Pinpoint the cell where the given text exists, returning its (X, Y) midpoint coordinate. 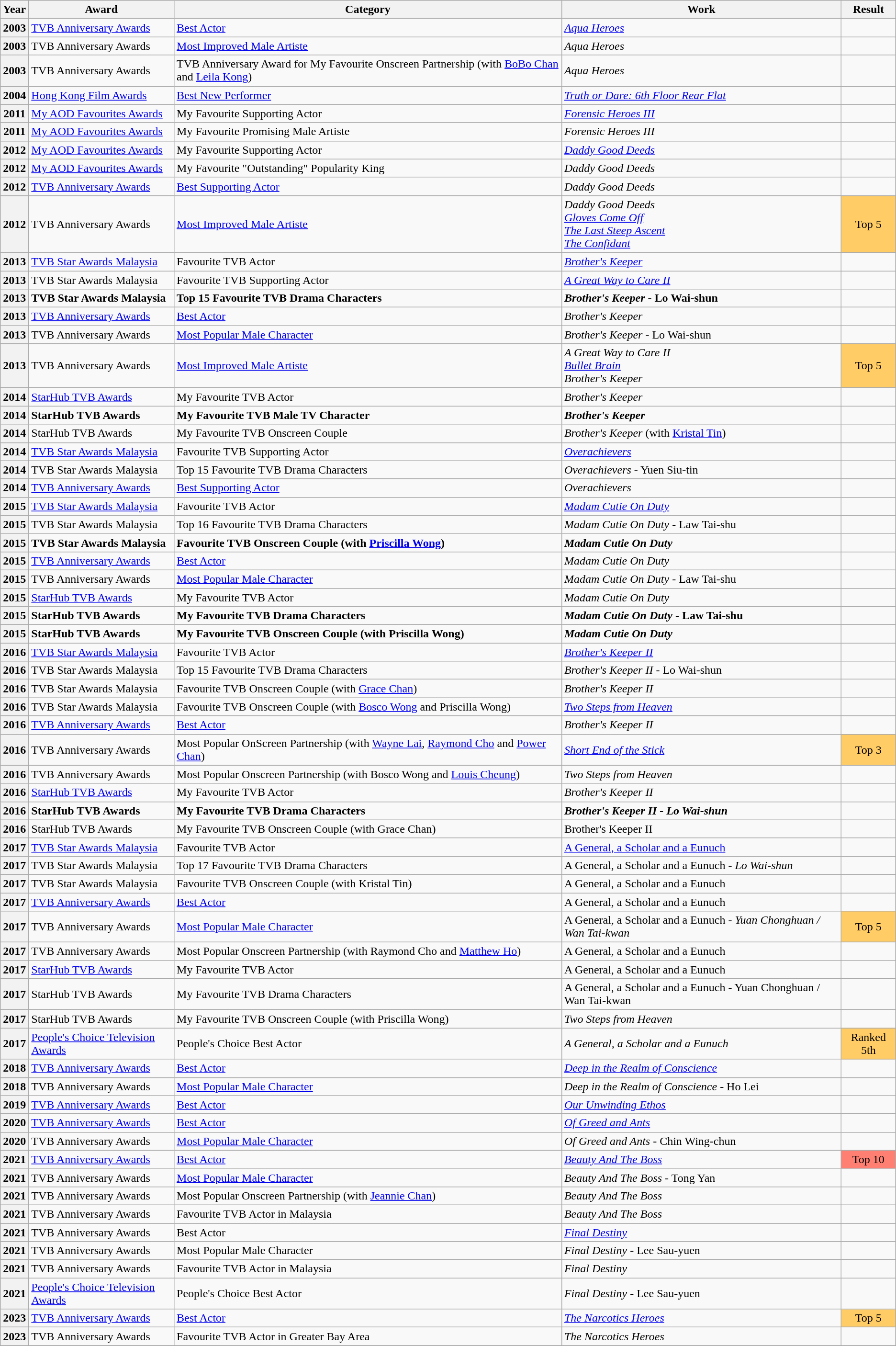
Favourite TVB Onscreen Couple (with Priscilla Wong) (368, 543)
2019 (14, 1105)
Work (701, 10)
Result (868, 10)
Best New Performer (368, 95)
Ranked 5th (868, 1044)
Hong Kong Film Awards (101, 95)
Most Popular Onscreen Partnership (with Bosco Wong and Louis Cheung) (368, 774)
Favourite TVB Onscreen Couple (with Bosco Wong and Priscilla Wong) (368, 707)
Most Popular Onscreen Partnership (with Raymond Cho and Matthew Ho) (368, 951)
Top 3 (868, 750)
Of Greed and Ants - Chin Wing-chun (701, 1141)
My Favourite "Outstanding" Popularity King (368, 168)
Top 16 Favourite TVB Drama Characters (368, 524)
My Favourite Promising Male Artiste (368, 132)
Favourite TVB Actor in Greater Bay Area (368, 1336)
Most Popular OnScreen Partnership (with Wayne Lai, Raymond Cho and Power Chan) (368, 750)
Deep in the Realm of Conscience - Ho Lei (701, 1086)
Top 10 (868, 1159)
Category (368, 10)
Most Popular Onscreen Partnership (with Jeannie Chan) (368, 1196)
TVB Anniversary Award for My Favourite Onscreen Partnership (with BoBo Chan and Leila Kong) (368, 71)
Top 17 Favourite TVB Drama Characters (368, 865)
My Favourite TVB Onscreen Couple (368, 433)
Deep in the Realm of Conscience (701, 1068)
Favourite TVB Onscreen Couple (with Kristal Tin) (368, 883)
A Great Way to Care IIBullet BrainBrother's Keeper (701, 366)
2004 (14, 95)
Overachievers - Yuen Siu-tin (701, 470)
Of Greed and Ants (701, 1123)
Daddy Good DeedsGloves Come OffThe Last Steep AscentThe Confidant (701, 224)
Our Unwinding Ethos (701, 1105)
Short End of the Stick (701, 750)
A General, a Scholar and a Eunuch - Lo Wai-shun (701, 865)
My Favourite TVB Onscreen Couple (with Grace Chan) (368, 829)
Award (101, 10)
Favourite TVB Onscreen Couple (with Grace Chan) (368, 689)
Truth or Dare: 6th Floor Rear Flat (701, 95)
A Great Way to Care II (701, 280)
My Favourite TVB Male TV Character (368, 415)
Beauty And The Boss - Tong Yan (701, 1177)
Brother's Keeper (with Kristal Tin) (701, 433)
Year (14, 10)
